Pinpoint the cell where the given text exists, returning its (x, y) midpoint coordinate. 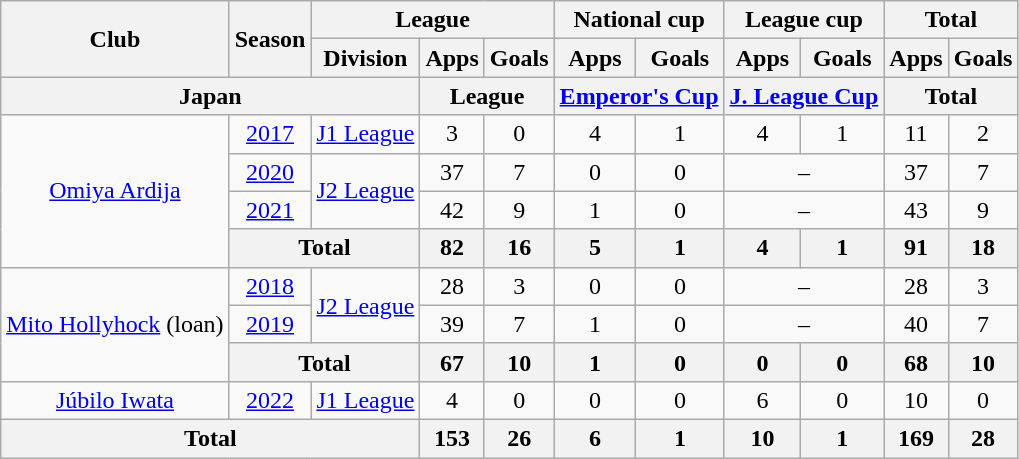
2017 (270, 134)
68 (916, 362)
National cup (639, 20)
Club (115, 39)
2019 (270, 324)
42 (452, 210)
153 (452, 438)
5 (595, 248)
Júbilo Iwata (115, 400)
J. League Cup (804, 96)
2022 (270, 400)
2018 (270, 286)
Omiya Ardija (115, 191)
43 (916, 210)
Division (366, 58)
18 (983, 248)
Mito Hollyhock (loan) (115, 324)
26 (519, 438)
Season (270, 39)
11 (916, 134)
2 (983, 134)
67 (452, 362)
2021 (270, 210)
16 (519, 248)
Emperor's Cup (639, 96)
82 (452, 248)
169 (916, 438)
40 (916, 324)
Japan (210, 96)
2020 (270, 172)
91 (916, 248)
39 (452, 324)
League cup (804, 20)
